Detect which cell encompasses the target text, then output its [x, y] center coordinate. 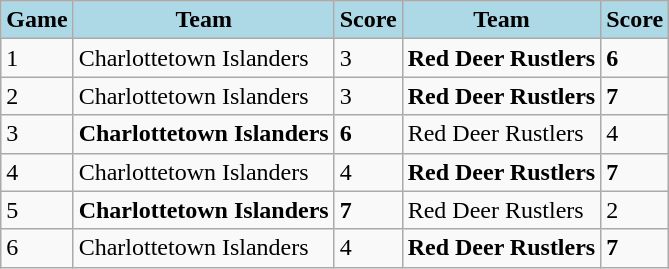
Game [37, 20]
1 [37, 58]
5 [37, 210]
